Search for the cell housing the specified text and yield its [X, Y] center coordinate. 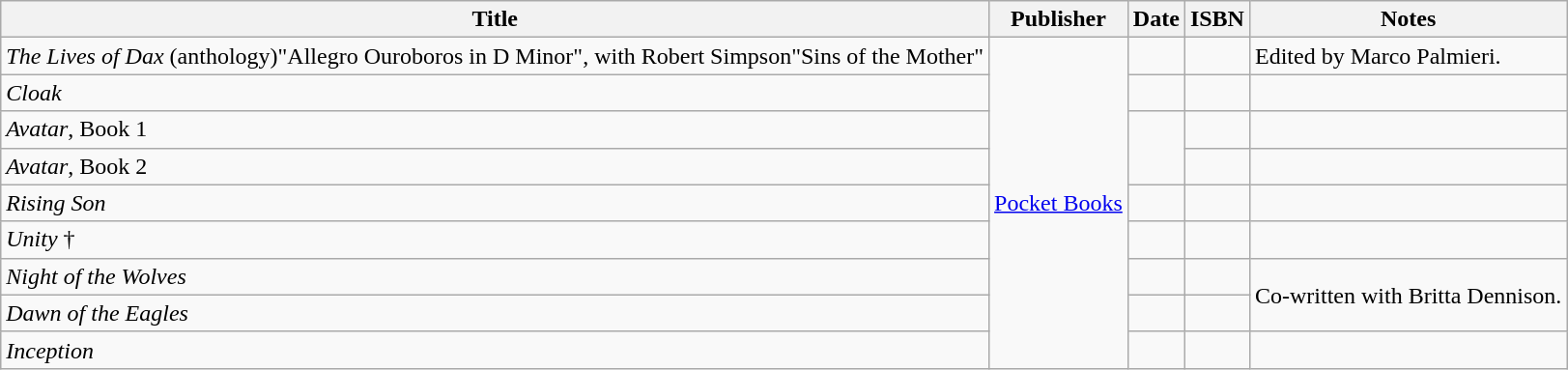
Unity † [495, 240]
Edited by Marco Palmieri. [1408, 56]
ISBN [1217, 19]
The Lives of Dax (anthology)"Allegro Ouroboros in D Minor", with Robert Simpson"Sins of the Mother" [495, 56]
Cloak [495, 93]
Inception [495, 350]
Notes [1408, 19]
Night of the Wolves [495, 276]
Dawn of the Eagles [495, 313]
Pocket Books [1059, 203]
Co-written with Britta Dennison. [1408, 295]
Date [1155, 19]
Title [495, 19]
Rising Son [495, 203]
Publisher [1059, 19]
Avatar, Book 1 [495, 129]
Avatar, Book 2 [495, 166]
